Detect which cell encompasses the target text, then output its [X, Y] center coordinate. 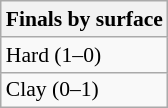
Hard (1–0) [84, 55]
Clay (0–1) [84, 90]
Finals by surface [84, 19]
